For the text-containing cell, return its midpoint in (X, Y) coordinate format. 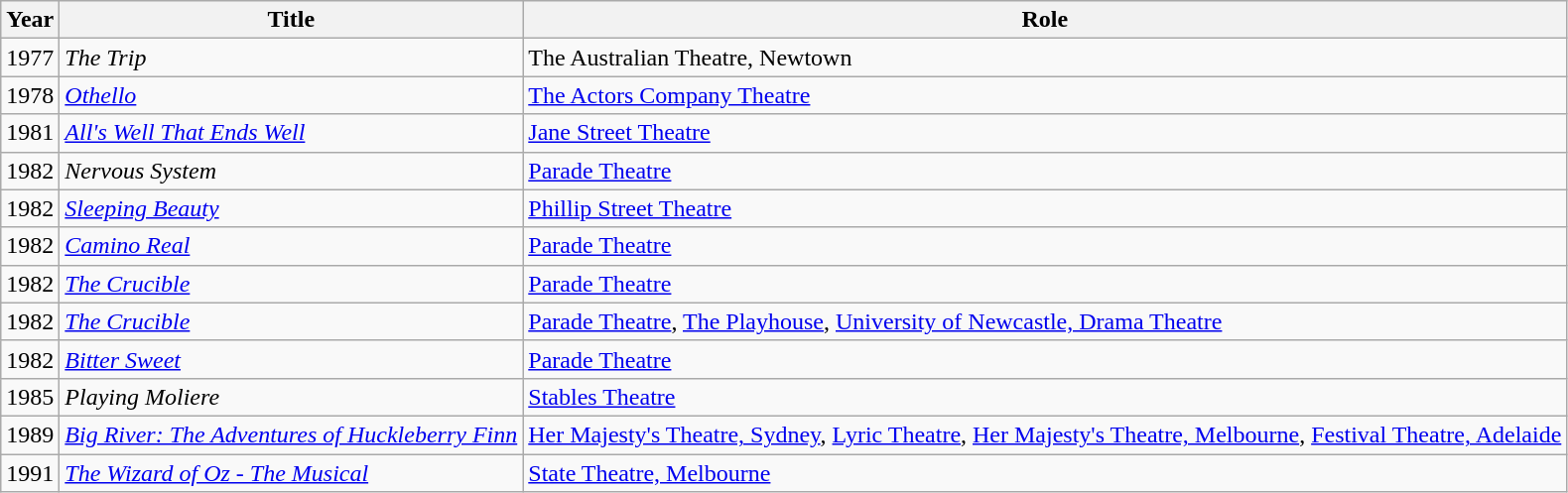
1978 (30, 95)
Stables Theatre (1045, 397)
1985 (30, 397)
Year (30, 20)
Camino Real (292, 246)
1977 (30, 58)
The Trip (292, 58)
Nervous System (292, 171)
The Actors Company Theatre (1045, 95)
Role (1045, 20)
Phillip Street Theatre (1045, 208)
The Australian Theatre, Newtown (1045, 58)
Playing Moliere (292, 397)
Sleeping Beauty (292, 208)
State Theatre, Melbourne (1045, 473)
1981 (30, 133)
Bitter Sweet (292, 359)
Parade Theatre, The Playhouse, University of Newcastle, Drama Theatre (1045, 321)
The Wizard of Oz - The Musical (292, 473)
Big River: The Adventures of Huckleberry Finn (292, 434)
1991 (30, 473)
Title (292, 20)
Othello (292, 95)
All's Well That Ends Well (292, 133)
Jane Street Theatre (1045, 133)
1989 (30, 434)
Her Majesty's Theatre, Sydney, Lyric Theatre, Her Majesty's Theatre, Melbourne, Festival Theatre, Adelaide (1045, 434)
